For the text-containing cell, return its midpoint in (X, Y) coordinate format. 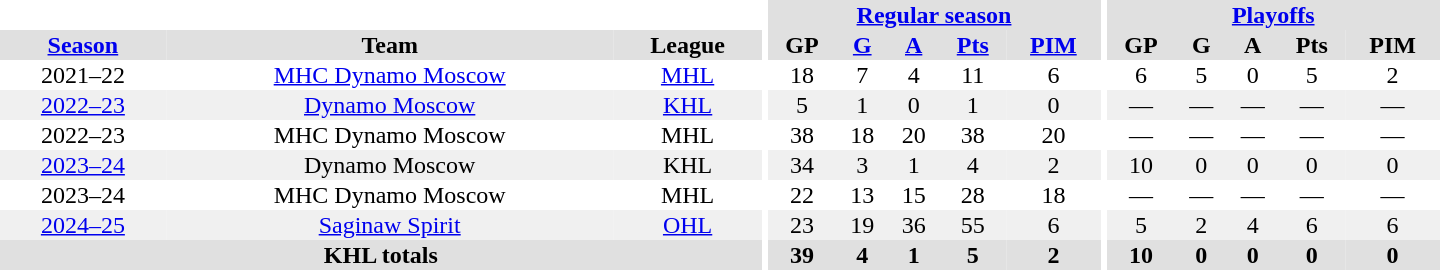
11 (972, 75)
15 (914, 195)
Team (390, 45)
Season (83, 45)
34 (802, 165)
7 (862, 75)
55 (972, 225)
League (688, 45)
Saginaw Spirit (390, 225)
39 (802, 255)
23 (802, 225)
2024–25 (83, 225)
22 (802, 195)
36 (914, 225)
KHL totals (381, 255)
2021–22 (83, 75)
3 (862, 165)
Regular season (934, 15)
OHL (688, 225)
13 (862, 195)
28 (972, 195)
19 (862, 225)
Playoffs (1273, 15)
